Output the (x, y) coordinate of the center of the cell containing the given text.  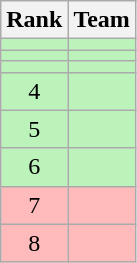
6 (34, 167)
Team (102, 20)
4 (34, 91)
5 (34, 129)
8 (34, 243)
Rank (34, 20)
7 (34, 205)
